Capture the cell that displays the provided text and extract its (X, Y) central coordinate. 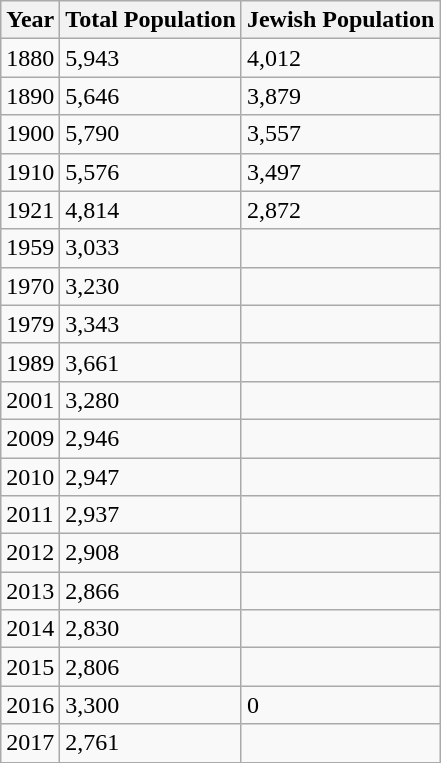
2011 (30, 515)
2,761 (151, 743)
2001 (30, 400)
5,790 (151, 134)
1959 (30, 248)
2015 (30, 667)
3,033 (151, 248)
2,830 (151, 629)
3,230 (151, 286)
2016 (30, 705)
3,879 (340, 96)
1880 (30, 58)
3,343 (151, 324)
1979 (30, 324)
2013 (30, 591)
3,280 (151, 400)
1910 (30, 172)
Total Population (151, 20)
1970 (30, 286)
2,946 (151, 438)
2,872 (340, 210)
2012 (30, 553)
Jewish Population (340, 20)
2010 (30, 477)
4,012 (340, 58)
2,806 (151, 667)
2009 (30, 438)
2,937 (151, 515)
0 (340, 705)
3,300 (151, 705)
5,646 (151, 96)
3,497 (340, 172)
2,866 (151, 591)
1890 (30, 96)
1989 (30, 362)
3,661 (151, 362)
2,908 (151, 553)
2017 (30, 743)
5,576 (151, 172)
5,943 (151, 58)
Year (30, 20)
1921 (30, 210)
1900 (30, 134)
2,947 (151, 477)
4,814 (151, 210)
2014 (30, 629)
3,557 (340, 134)
